Search for the cell housing the specified text and yield its (X, Y) center coordinate. 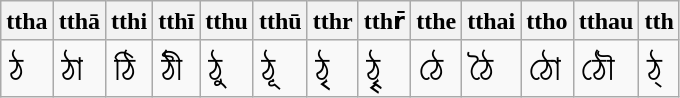
ঠ্ (659, 68)
ঠু (227, 68)
tthai (492, 21)
ঠা (79, 68)
tthī (176, 21)
tthr̄ (384, 21)
tthi (130, 21)
ঠ (27, 68)
tthū (280, 21)
ঠৃ (332, 68)
ঠূ (280, 68)
tthau (606, 21)
ঠৌ (606, 68)
tth (659, 21)
tthu (227, 21)
ঠো (547, 68)
tthā (79, 21)
ঠে (436, 68)
ঠি (130, 68)
ঠী (176, 68)
tthr (332, 21)
ঠৄ (384, 68)
ttha (27, 21)
tthe (436, 21)
ঠৈ (492, 68)
ttho (547, 21)
